Return [x, y] of the center of cell containing provided text 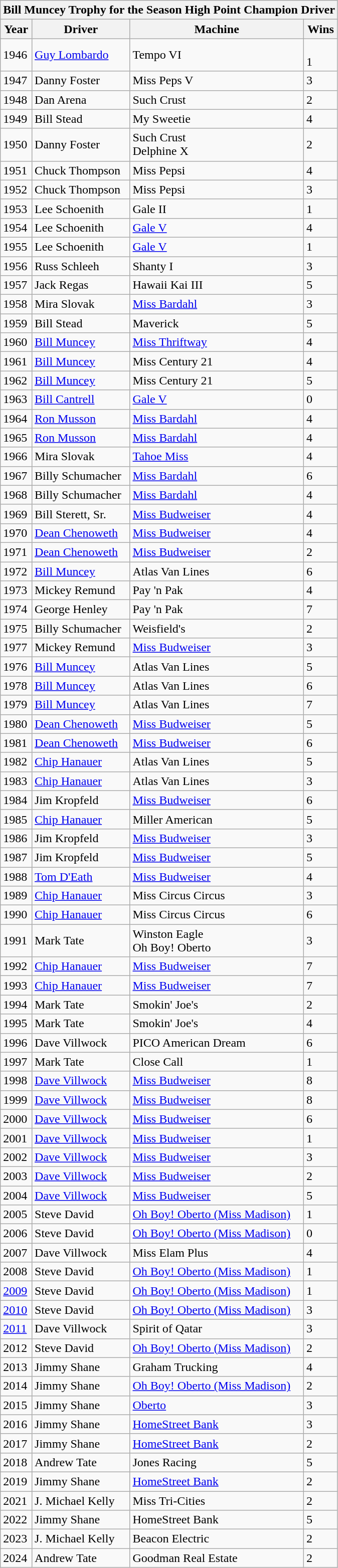
Jack Regas [81, 285]
1975 [16, 629]
2005 [16, 1215]
Dan Arena [81, 100]
Miss Peps V [217, 81]
Miss Elam Plus [217, 1253]
1947 [16, 81]
1960 [16, 342]
1952 [16, 189]
2024 [16, 1558]
Year [16, 29]
Bill Cantrell [81, 400]
Close Call [217, 1062]
1968 [16, 495]
1979 [16, 705]
1953 [16, 209]
1971 [16, 552]
Jones Racing [217, 1462]
1984 [16, 800]
1974 [16, 610]
Bill Muncey Trophy for the Season High Point Champion Driver [170, 10]
1990 [16, 915]
2003 [16, 1176]
George Henley [81, 610]
Gale II [217, 209]
1980 [16, 724]
1977 [16, 648]
2019 [16, 1481]
2008 [16, 1272]
1964 [16, 419]
1976 [16, 667]
1999 [16, 1100]
Tempo VI [217, 55]
1967 [16, 476]
1946 [16, 55]
2006 [16, 1234]
My Sweetie [217, 119]
2017 [16, 1443]
1972 [16, 571]
1961 [16, 361]
1962 [16, 380]
Miller American [217, 819]
Wins [320, 29]
2001 [16, 1138]
2004 [16, 1196]
2023 [16, 1539]
2022 [16, 1520]
2015 [16, 1405]
1985 [16, 819]
Driver [81, 29]
2002 [16, 1157]
1949 [16, 119]
Guy Lombardo [81, 55]
1951 [16, 170]
1996 [16, 1043]
1998 [16, 1081]
1958 [16, 304]
1981 [16, 743]
1982 [16, 762]
Bill Sterett, Sr. [81, 514]
2010 [16, 1310]
1956 [16, 266]
1989 [16, 896]
Shanty I [217, 266]
1978 [16, 686]
1965 [16, 438]
Maverick [217, 323]
1963 [16, 400]
2013 [16, 1367]
Miss Tri-Cities [217, 1500]
1959 [16, 323]
2014 [16, 1386]
Such Crust [217, 100]
Tahoe Miss [217, 457]
Oberto [217, 1405]
2000 [16, 1119]
Machine [217, 29]
Goodman Real Estate [217, 1558]
Weisfield's [217, 629]
1948 [16, 100]
1995 [16, 1024]
PICO American Dream [217, 1043]
Russ Schleeh [81, 266]
1950 [16, 144]
2018 [16, 1462]
1991 [16, 940]
Spirit of Qatar [217, 1329]
2007 [16, 1253]
Hawaii Kai III [217, 285]
1986 [16, 838]
Tom D'Eath [81, 877]
1994 [16, 1005]
1957 [16, 285]
1955 [16, 247]
1969 [16, 514]
1966 [16, 457]
1992 [16, 966]
2012 [16, 1348]
Graham Trucking [217, 1367]
1973 [16, 591]
1988 [16, 877]
1987 [16, 857]
1993 [16, 986]
Miss Thriftway [217, 342]
2011 [16, 1329]
Such CrustDelphine X [217, 144]
1997 [16, 1062]
2009 [16, 1291]
1983 [16, 781]
2016 [16, 1424]
2021 [16, 1500]
1970 [16, 533]
Beacon Electric [217, 1539]
1954 [16, 228]
Winston EagleOh Boy! Oberto [217, 940]
